Provide the [x, y] coordinate of the cell's center where the given text is located.  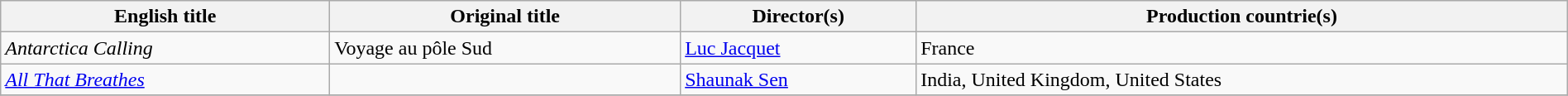
Original title [505, 17]
Shaunak Sen [799, 79]
Luc Jacquet [799, 48]
Director(s) [799, 17]
Antarctica Calling [165, 48]
All That Breathes [165, 79]
France [1242, 48]
Voyage au pôle Sud [505, 48]
Production countrie(s) [1242, 17]
India, United Kingdom, United States [1242, 79]
English title [165, 17]
